From the cell containing the given text, extract its center point as [x, y] coordinate. 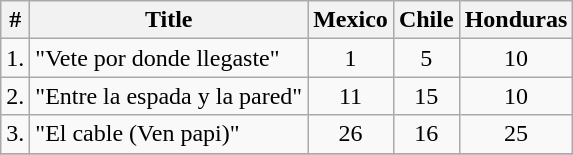
3. [16, 134]
Title [169, 20]
"Vete por donde llegaste" [169, 58]
15 [426, 96]
11 [351, 96]
25 [516, 134]
Chile [426, 20]
5 [426, 58]
"El cable (Ven papi)" [169, 134]
Mexico [351, 20]
26 [351, 134]
16 [426, 134]
Honduras [516, 20]
1 [351, 58]
1. [16, 58]
2. [16, 96]
"Entre la espada y la pared" [169, 96]
# [16, 20]
